Return (X, Y) of the center of cell containing provided text 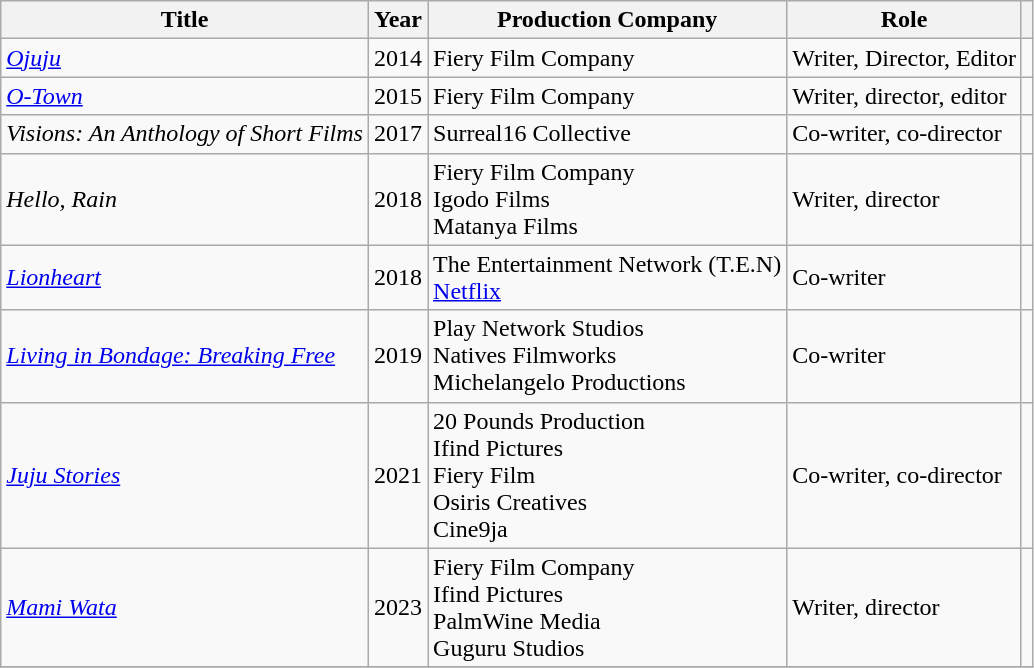
Ojuju (185, 58)
Surreal16 Collective (608, 134)
O-Town (185, 96)
The Entertainment Network (T.E.N)Netflix (608, 278)
Juju Stories (185, 475)
2019 (398, 356)
Visions: An Anthology of Short Films (185, 134)
2014 (398, 58)
2021 (398, 475)
Year (398, 20)
Role (904, 20)
Production Company (608, 20)
Writer, Director, Editor (904, 58)
20 Pounds ProductionIfind PicturesFiery FilmOsiris CreativesCine9ja (608, 475)
2015 (398, 96)
Fiery Film CompanyIfind PicturesPalmWine MediaGuguru Studios (608, 608)
Living in Bondage: Breaking Free (185, 356)
Play Network StudiosNatives FilmworksMichelangelo Productions (608, 356)
Hello, Rain (185, 199)
Title (185, 20)
2023 (398, 608)
2017 (398, 134)
Lionheart (185, 278)
Fiery Film CompanyIgodo FilmsMatanya Films (608, 199)
Mami Wata (185, 608)
Writer, director, editor (904, 96)
